Extract the [X, Y] coordinate from the center of the cell holding the provided text.  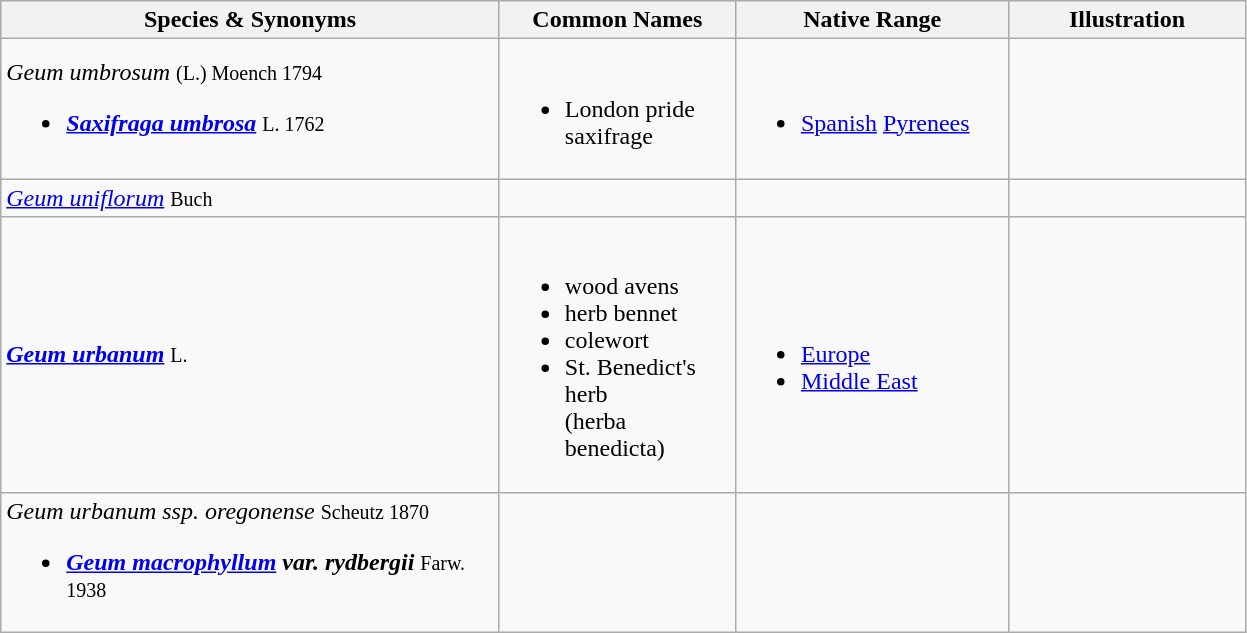
Native Range [872, 20]
London pride saxifrage [617, 109]
wood avensherb bennetcolewortSt. Benedict's herb(herba benedicta) [617, 354]
Geum urbanum L. [250, 354]
Illustration [1127, 20]
Species & Synonyms [250, 20]
EuropeMiddle East [872, 354]
Geum uniflorum Buch [250, 198]
Geum umbrosum (L.) Moench 1794Saxifraga umbrosa L. 1762 [250, 109]
Spanish Pyrenees [872, 109]
Geum urbanum ssp. oregonense Scheutz 1870Geum macrophyllum var. rydbergii Farw. 1938 [250, 562]
Common Names [617, 20]
